Extract the [X, Y] coordinate from the center of the cell holding the provided text.  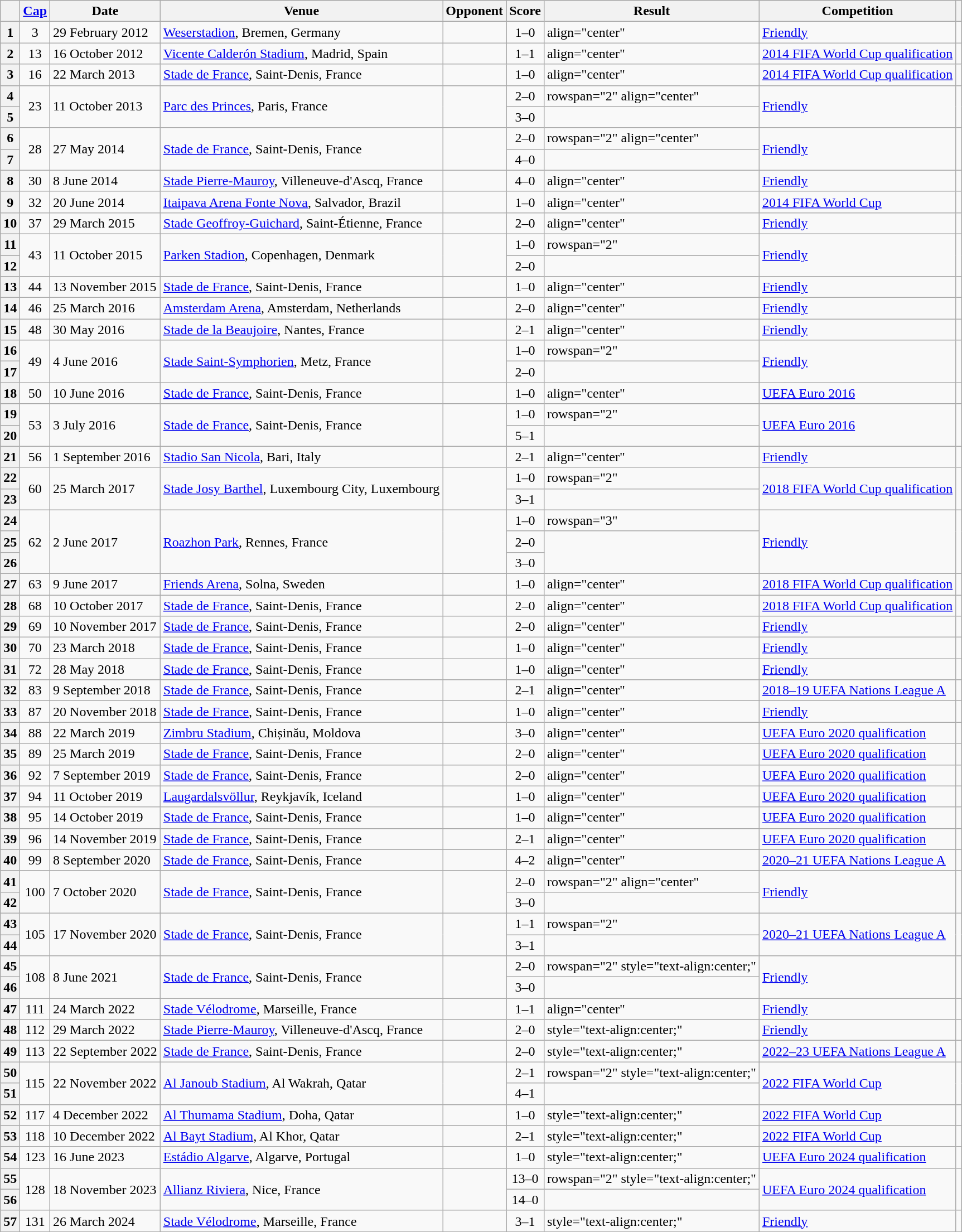
20 November 2018 [105, 712]
14 November 2019 [105, 839]
4 June 2016 [105, 361]
19 [10, 414]
5–1 [525, 436]
Result [652, 11]
8 June 2021 [105, 977]
13 November 2015 [105, 287]
Parken Stadion, Copenhagen, Denmark [301, 255]
11 [10, 244]
Stade Saint-Symphorien, Metz, France [301, 361]
9 June 2017 [105, 584]
22 September 2022 [105, 1051]
115 [35, 1083]
16 June 2023 [105, 1157]
8 September 2020 [105, 860]
Estádio Algarve, Algarve, Portugal [301, 1157]
22 March 2013 [105, 75]
14 October 2019 [105, 818]
Stade de la Beaujoire, Nantes, France [301, 330]
111 [35, 1009]
Amsterdam Arena, Amsterdam, Netherlands [301, 308]
Parc des Princes, Paris, France [301, 107]
41 [10, 881]
Stadio San Nicola, Bari, Italy [301, 457]
62 [35, 542]
87 [35, 712]
9 September 2018 [105, 690]
21 [10, 457]
27 [10, 584]
25 March 2017 [105, 489]
Allianz Riviera, Nice, France [301, 1189]
4 December 2022 [105, 1115]
4 [10, 96]
24 March 2022 [105, 1009]
69 [35, 627]
26 [10, 563]
1 [10, 32]
22 March 2019 [105, 733]
Zimbru Stadium, Chișinău, Moldova [301, 733]
7 October 2020 [105, 892]
25 March 2019 [105, 754]
10 December 2022 [105, 1136]
105 [35, 934]
45 [10, 967]
5 [10, 117]
68 [35, 605]
128 [35, 1189]
88 [35, 733]
100 [35, 892]
11 October 2013 [105, 107]
29 March 2022 [105, 1030]
118 [35, 1136]
20 [10, 436]
2018–19 UEFA Nations League A [857, 690]
28 May 2018 [105, 669]
57 [10, 1221]
30 May 2016 [105, 330]
rowspan="3" [652, 520]
17 [10, 372]
13–0 [525, 1178]
22 November 2022 [105, 1083]
51 [10, 1094]
12 [10, 266]
6 [10, 138]
2022–23 UEFA Nations League A [857, 1051]
16 October 2012 [105, 54]
89 [35, 754]
113 [35, 1051]
29 February 2012 [105, 32]
35 [10, 754]
10 [10, 223]
3 July 2016 [105, 425]
4–1 [525, 1094]
31 [10, 669]
52 [10, 1115]
92 [35, 775]
Competition [857, 11]
55 [10, 1178]
Opponent [475, 11]
22 [10, 478]
8 [10, 181]
95 [35, 818]
36 [10, 775]
1 September 2016 [105, 457]
20 June 2014 [105, 202]
123 [35, 1157]
54 [10, 1157]
7 September 2019 [105, 775]
60 [35, 489]
Venue [301, 11]
99 [35, 860]
47 [10, 1009]
Score [525, 11]
Stade Josy Barthel, Luxembourg City, Luxembourg [301, 489]
11 October 2015 [105, 255]
131 [35, 1221]
29 [10, 627]
17 November 2020 [105, 934]
14 [10, 308]
96 [35, 839]
14–0 [525, 1200]
7 [10, 160]
Itaipava Arena Fonte Nova, Salvador, Brazil [301, 202]
23 March 2018 [105, 648]
63 [35, 584]
10 November 2017 [105, 627]
Laugardalsvöllur, Reykjavík, Iceland [301, 796]
Stade Geoffroy-Guichard, Saint-Étienne, France [301, 223]
112 [35, 1030]
18 November 2023 [105, 1189]
15 [10, 330]
70 [35, 648]
18 [10, 393]
38 [10, 818]
Al Thumama Stadium, Doha, Qatar [301, 1115]
25 March 2016 [105, 308]
Cap [35, 11]
29 March 2015 [105, 223]
Vicente Calderón Stadium, Madrid, Spain [301, 54]
Roazhon Park, Rennes, France [301, 542]
4–2 [525, 860]
24 [10, 520]
27 May 2014 [105, 149]
83 [35, 690]
Weserstadion, Bremen, Germany [301, 32]
34 [10, 733]
26 March 2024 [105, 1221]
2 June 2017 [105, 542]
Al Janoub Stadium, Al Wakrah, Qatar [301, 1083]
42 [10, 902]
10 October 2017 [105, 605]
72 [35, 669]
33 [10, 712]
40 [10, 860]
117 [35, 1115]
Date [105, 11]
Friends Arena, Solna, Sweden [301, 584]
94 [35, 796]
2014 FIFA World Cup [857, 202]
11 October 2019 [105, 796]
25 [10, 542]
39 [10, 839]
9 [10, 202]
8 June 2014 [105, 181]
2 [10, 54]
10 June 2016 [105, 393]
Al Bayt Stadium, Al Khor, Qatar [301, 1136]
108 [35, 977]
